Determine the [x, y] coordinate at the center of the cell enclosing the given text.  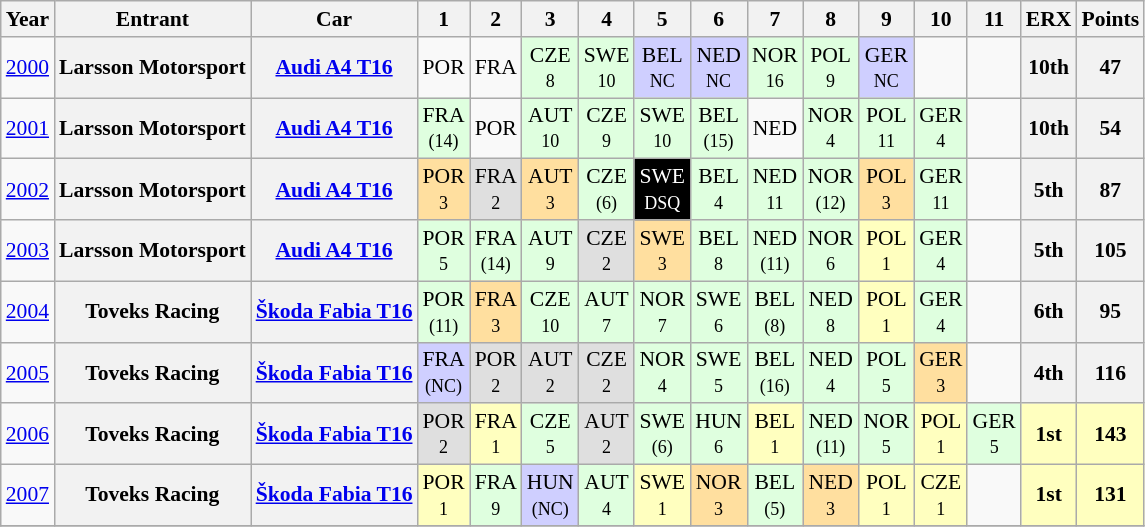
BEL(8) [775, 312]
AUT9 [550, 250]
SWE5 [718, 372]
BEL8 [718, 250]
AUT3 [550, 190]
5 [662, 19]
6 [718, 19]
NOR3 [718, 496]
4 [607, 19]
Entrant [152, 19]
2 [496, 19]
2007 [28, 496]
POR(11) [444, 312]
BEL4 [718, 190]
NEDNC [718, 68]
3 [550, 19]
NED3 [831, 496]
BEL(15) [718, 128]
8 [831, 19]
11 [994, 19]
BELNC [662, 68]
SWEDSQ [662, 190]
NOR5 [886, 434]
FRA [496, 68]
9 [886, 19]
7 [775, 19]
CZE5 [550, 434]
2001 [28, 128]
NED11 [775, 190]
116 [1111, 372]
2002 [28, 190]
POR5 [444, 250]
NOR(12) [831, 190]
NED [775, 128]
FRA9 [496, 496]
CZE8 [550, 68]
POL11 [886, 128]
SWE(6) [662, 434]
AUT4 [607, 496]
95 [1111, 312]
CZE10 [550, 312]
4th [1049, 372]
10 [940, 19]
FRA3 [496, 312]
NOR6 [831, 250]
Points [1111, 19]
GER5 [994, 434]
GER3 [940, 372]
AUT10 [550, 128]
POL5 [886, 372]
GERNC [886, 68]
CZE(6) [607, 190]
54 [1111, 128]
143 [1111, 434]
BEL1 [775, 434]
POL9 [831, 68]
CZE9 [607, 128]
Year [28, 19]
2003 [28, 250]
SWE3 [662, 250]
HUN6 [718, 434]
SWE6 [718, 312]
POL3 [886, 190]
2000 [28, 68]
FRA1 [496, 434]
CZE1 [940, 496]
131 [1111, 496]
2005 [28, 372]
FRA(NC) [444, 372]
ERX [1049, 19]
2006 [28, 434]
FRA2 [496, 190]
87 [1111, 190]
105 [1111, 250]
POR1 [444, 496]
NOR16 [775, 68]
47 [1111, 68]
NOR7 [662, 312]
BEL(5) [775, 496]
BEL(16) [775, 372]
GER11 [940, 190]
AUT7 [607, 312]
2004 [28, 312]
NED4 [831, 372]
Car [334, 19]
HUN(NC) [550, 496]
1 [444, 19]
SWE1 [662, 496]
6th [1049, 312]
POR3 [444, 190]
NED8 [831, 312]
